For the text-containing cell, return its midpoint in [x, y] coordinate format. 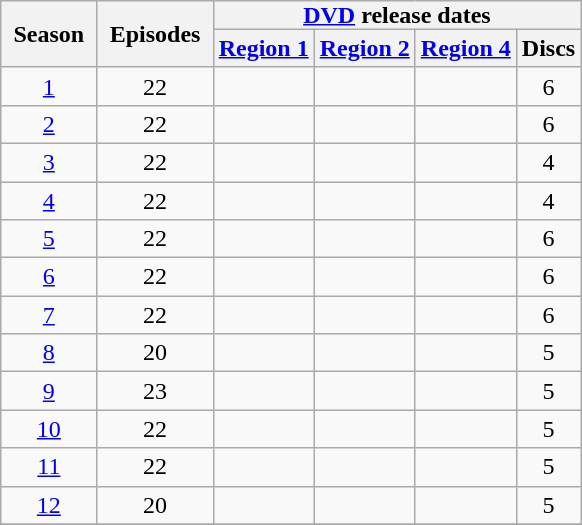
Region 1 [264, 48]
Discs [548, 48]
Region 4 [466, 48]
12 [49, 505]
23 [155, 391]
2 [49, 124]
9 [49, 391]
8 [49, 353]
3 [49, 162]
11 [49, 467]
Episodes [155, 34]
1 [49, 86]
DVD release dates [397, 15]
10 [49, 429]
7 [49, 315]
Season [49, 34]
Region 2 [364, 48]
